Detect which cell encompasses the target text, then output its [X, Y] center coordinate. 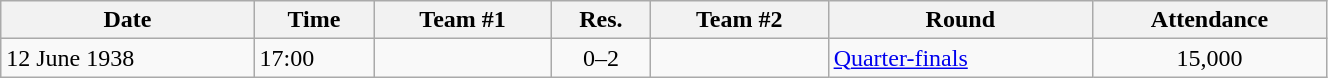
17:00 [314, 58]
Round [960, 20]
Res. [600, 20]
12 June 1938 [128, 58]
Quarter-finals [960, 58]
Team #1 [463, 20]
Attendance [1210, 20]
Team #2 [739, 20]
Time [314, 20]
Date [128, 20]
0–2 [600, 58]
15,000 [1210, 58]
